Output the [x, y] coordinate of the center of the cell containing the given text.  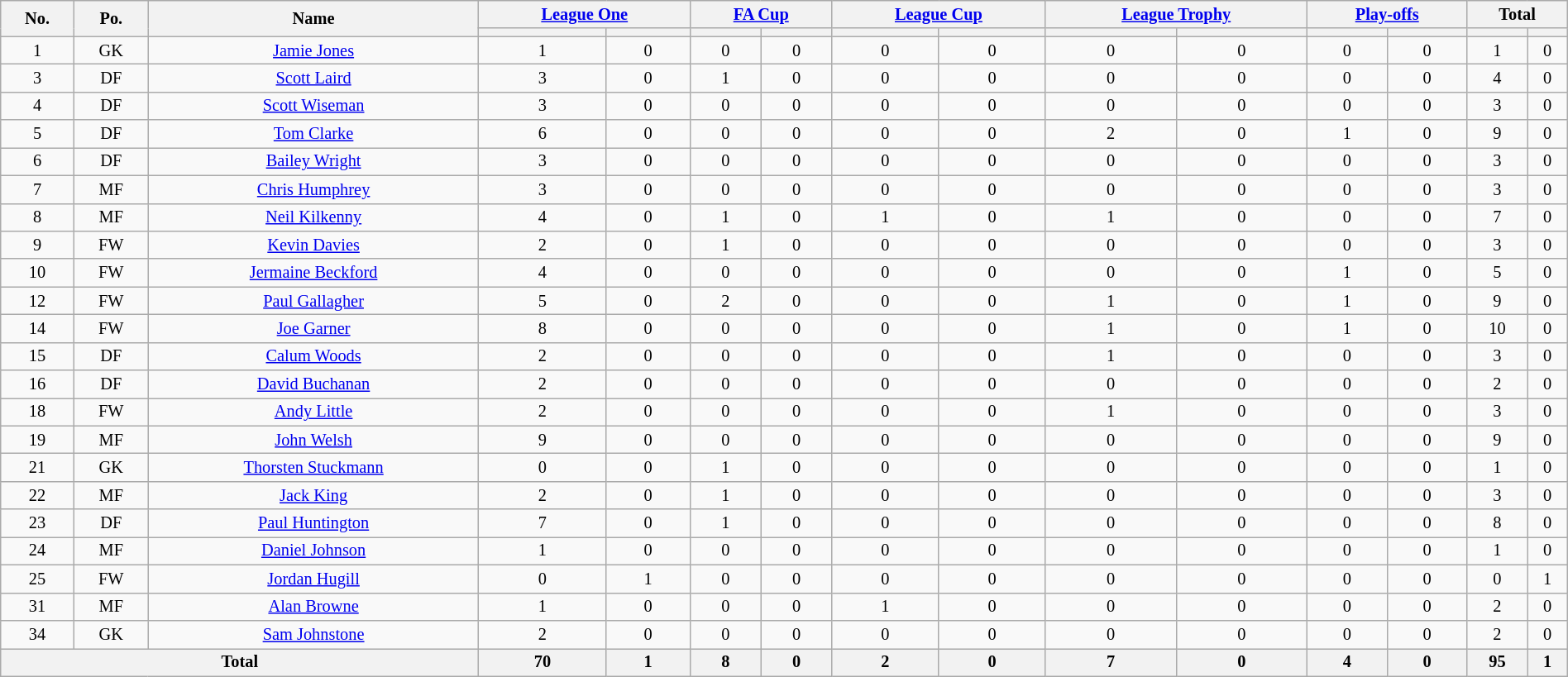
David Buchanan [313, 384]
No. [38, 18]
Jermaine Beckford [313, 273]
Scott Laird [313, 78]
25 [38, 579]
19 [38, 440]
18 [38, 412]
Sam Johnstone [313, 634]
League One [585, 14]
Kevin Davies [313, 245]
FA Cup [761, 14]
Daniel Johnson [313, 551]
31 [38, 607]
Joe Garner [313, 328]
League Cup [939, 14]
12 [38, 301]
Andy Little [313, 412]
24 [38, 551]
Jordan Hugill [313, 579]
15 [38, 356]
Tom Clarke [313, 134]
Bailey Wright [313, 161]
John Welsh [313, 440]
Paul Huntington [313, 523]
Name [313, 18]
95 [1497, 662]
Play-offs [1387, 14]
Jack King [313, 495]
Scott Wiseman [313, 106]
22 [38, 495]
Chris Humphrey [313, 189]
70 [543, 662]
Calum Woods [313, 356]
League Trophy [1176, 14]
14 [38, 328]
21 [38, 467]
23 [38, 523]
Jamie Jones [313, 50]
Thorsten Stuckmann [313, 467]
16 [38, 384]
Paul Gallagher [313, 301]
Neil Kilkenny [313, 217]
Po. [111, 18]
34 [38, 634]
Alan Browne [313, 607]
